Identify which cell holds the provided text, then report its (X, Y) central coordinate. 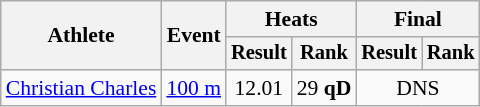
DNS (418, 88)
Christian Charles (82, 88)
Final (418, 19)
29 qD (324, 88)
100 m (194, 88)
Heats (291, 19)
Athlete (82, 36)
Event (194, 36)
12.01 (259, 88)
